Output the (X, Y) coordinate of the center of the cell containing the given text.  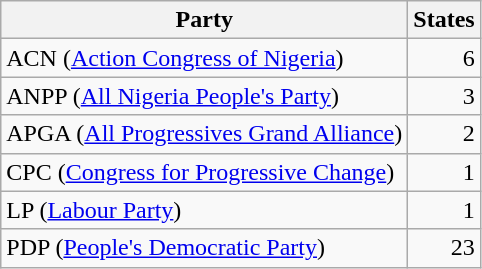
PDP (People's Democratic Party) (204, 248)
APGA (All Progressives Grand Alliance) (204, 134)
2 (444, 134)
ACN (Action Congress of Nigeria) (204, 58)
23 (444, 248)
Party (204, 20)
3 (444, 96)
6 (444, 58)
CPC (Congress for Progressive Change) (204, 172)
LP (Labour Party) (204, 210)
States (444, 20)
ANPP (All Nigeria People's Party) (204, 96)
